For the text-containing cell, return its midpoint in (X, Y) coordinate format. 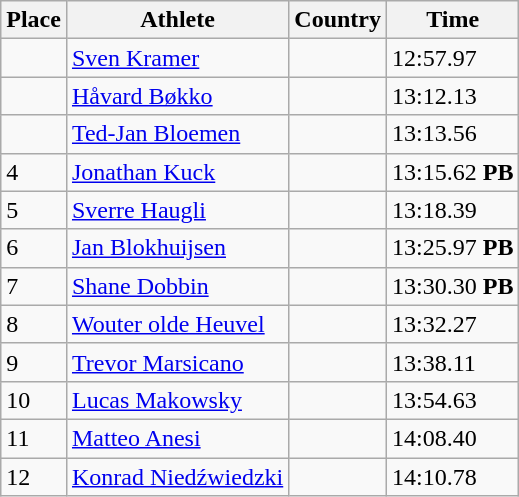
Ted-Jan Bloemen (177, 134)
8 (34, 324)
Trevor Marsicano (177, 362)
Lucas Makowsky (177, 400)
Time (453, 20)
13:38.11 (453, 362)
14:10.78 (453, 477)
13:32.27 (453, 324)
11 (34, 438)
Konrad Niedźwiedzki (177, 477)
5 (34, 210)
12 (34, 477)
13:54.63 (453, 400)
13:12.13 (453, 96)
Jonathan Kuck (177, 172)
Country (338, 20)
Matteo Anesi (177, 438)
Jan Blokhuijsen (177, 248)
6 (34, 248)
Place (34, 20)
13:15.62 PB (453, 172)
Wouter olde Heuvel (177, 324)
Sven Kramer (177, 58)
13:18.39 (453, 210)
12:57.97 (453, 58)
Sverre Haugli (177, 210)
13:25.97 PB (453, 248)
14:08.40 (453, 438)
13:30.30 PB (453, 286)
Shane Dobbin (177, 286)
4 (34, 172)
7 (34, 286)
10 (34, 400)
13:13.56 (453, 134)
Athlete (177, 20)
9 (34, 362)
Håvard Bøkko (177, 96)
